Pinpoint the cell where the given text exists, returning its [x, y] midpoint coordinate. 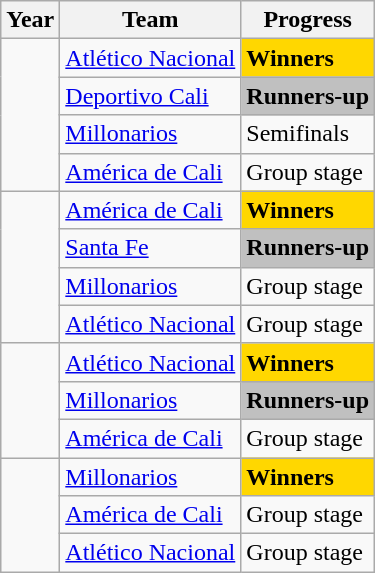
Deportivo Cali [150, 96]
Team [150, 20]
Year [30, 20]
Semifinals [308, 134]
Santa Fe [150, 248]
Progress [308, 20]
